Scan for the cell matching the given text and deliver its [X, Y] coordinate at center. 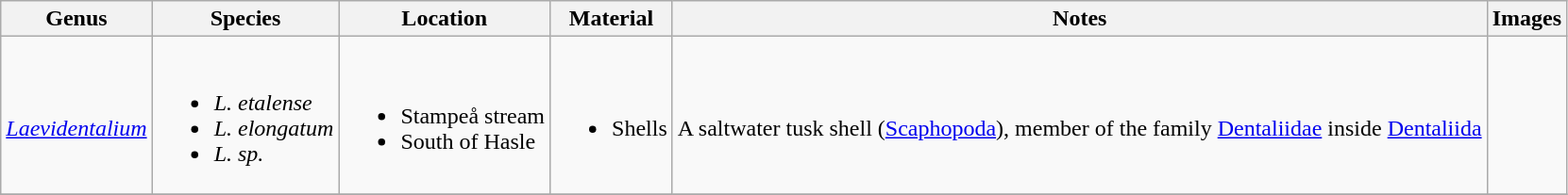
Shells [612, 115]
Laevidentalium [76, 115]
Genus [76, 19]
Location [445, 19]
Images [1526, 19]
Species [245, 19]
Notes [1080, 19]
L. etalenseL. elongatumL. sp. [245, 115]
Material [612, 19]
A saltwater tusk shell (Scaphopoda), member of the family Dentaliidae inside Dentaliida [1080, 115]
Stampeå streamSouth of Hasle [445, 115]
